Provide the [x, y] coordinate of the cell's center where the given text is located.  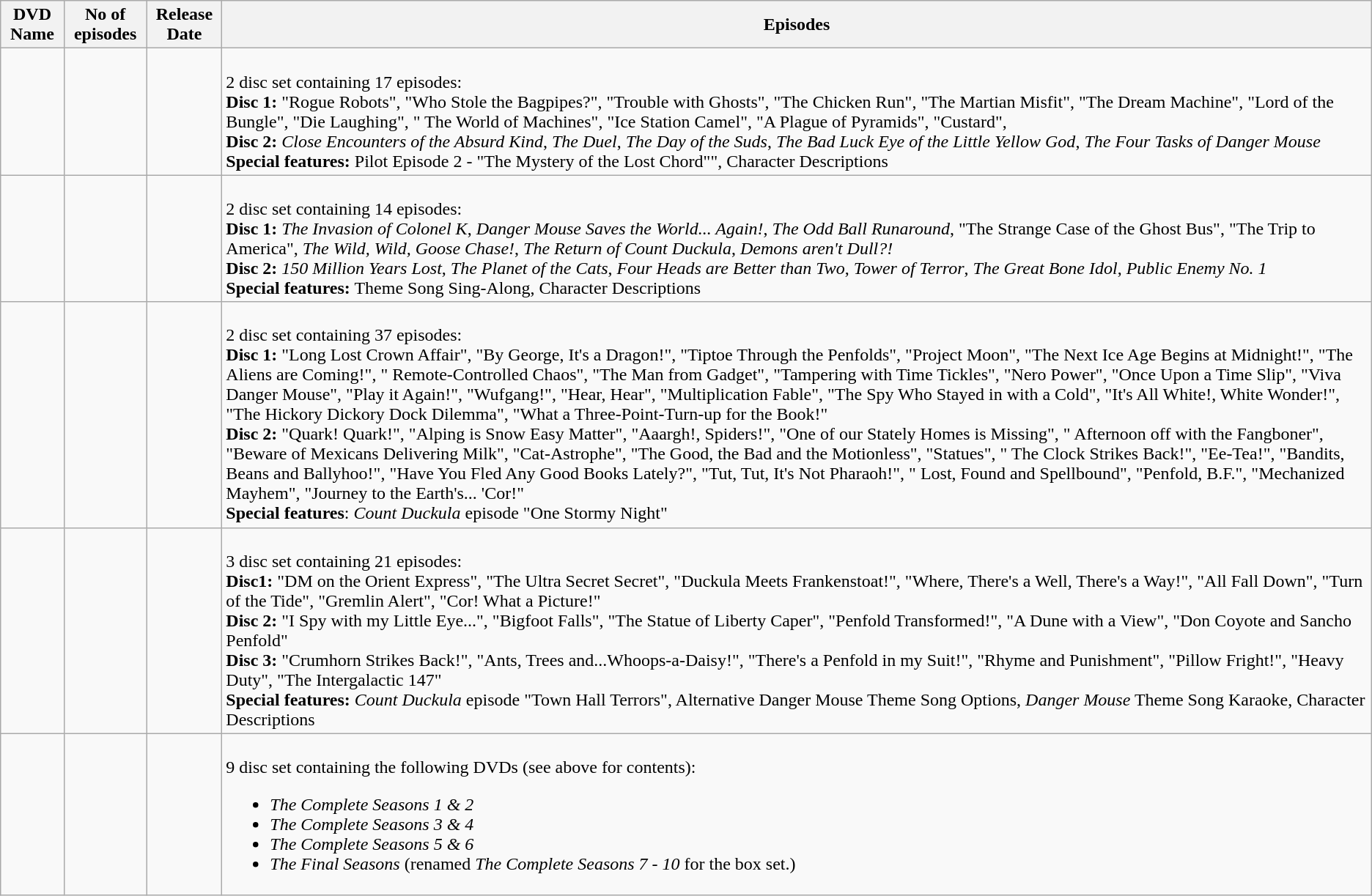
Episodes [797, 25]
Release Date [185, 25]
DVD Name [32, 25]
No of episodes [106, 25]
